For the text-containing cell, return its midpoint in (X, Y) coordinate format. 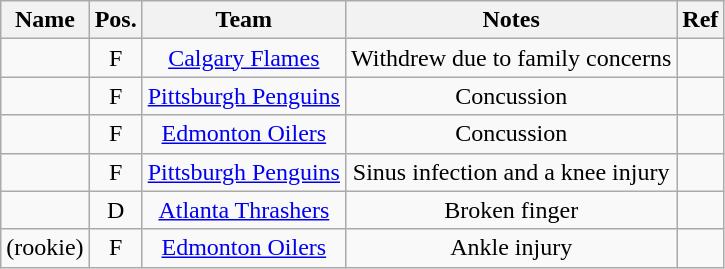
Withdrew due to family concerns (510, 58)
Broken finger (510, 210)
Calgary Flames (244, 58)
Atlanta Thrashers (244, 210)
Ankle injury (510, 248)
Team (244, 20)
Notes (510, 20)
Sinus infection and a knee injury (510, 172)
Pos. (116, 20)
(rookie) (45, 248)
Ref (700, 20)
D (116, 210)
Name (45, 20)
